Search for the cell housing the specified text and yield its [X, Y] center coordinate. 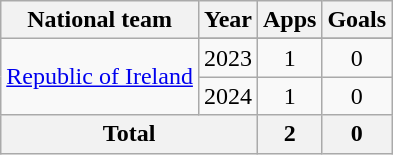
2 [289, 134]
Apps [289, 20]
Republic of Ireland [100, 77]
Total [130, 134]
2023 [228, 58]
Goals [357, 20]
2024 [228, 96]
National team [100, 20]
Year [228, 20]
